Pinpoint the cell where the given text exists, returning its [x, y] midpoint coordinate. 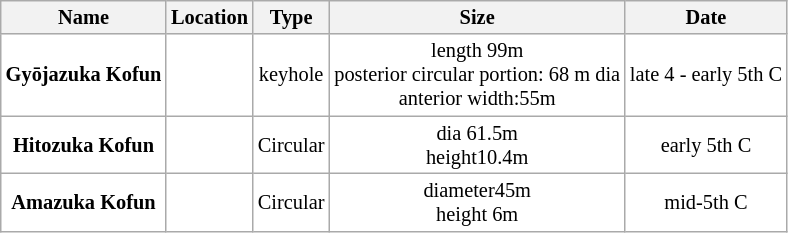
Hitozuka Kofun [84, 145]
Type [291, 17]
early 5th C [706, 145]
Date [706, 17]
Amazuka Kofun [84, 202]
length 99mposterior circular portion: 68 m diaanterior width:55m [477, 75]
Name [84, 17]
Location [210, 17]
mid-5th C [706, 202]
Gyōjazuka Kofun [84, 75]
dia 61.5mheight10.4m [477, 145]
keyhole [291, 75]
diameter45mheight 6m [477, 202]
late 4 - early 5th C [706, 75]
Size [477, 17]
